Determine the (X, Y) coordinate at the center of the cell enclosing the given text.  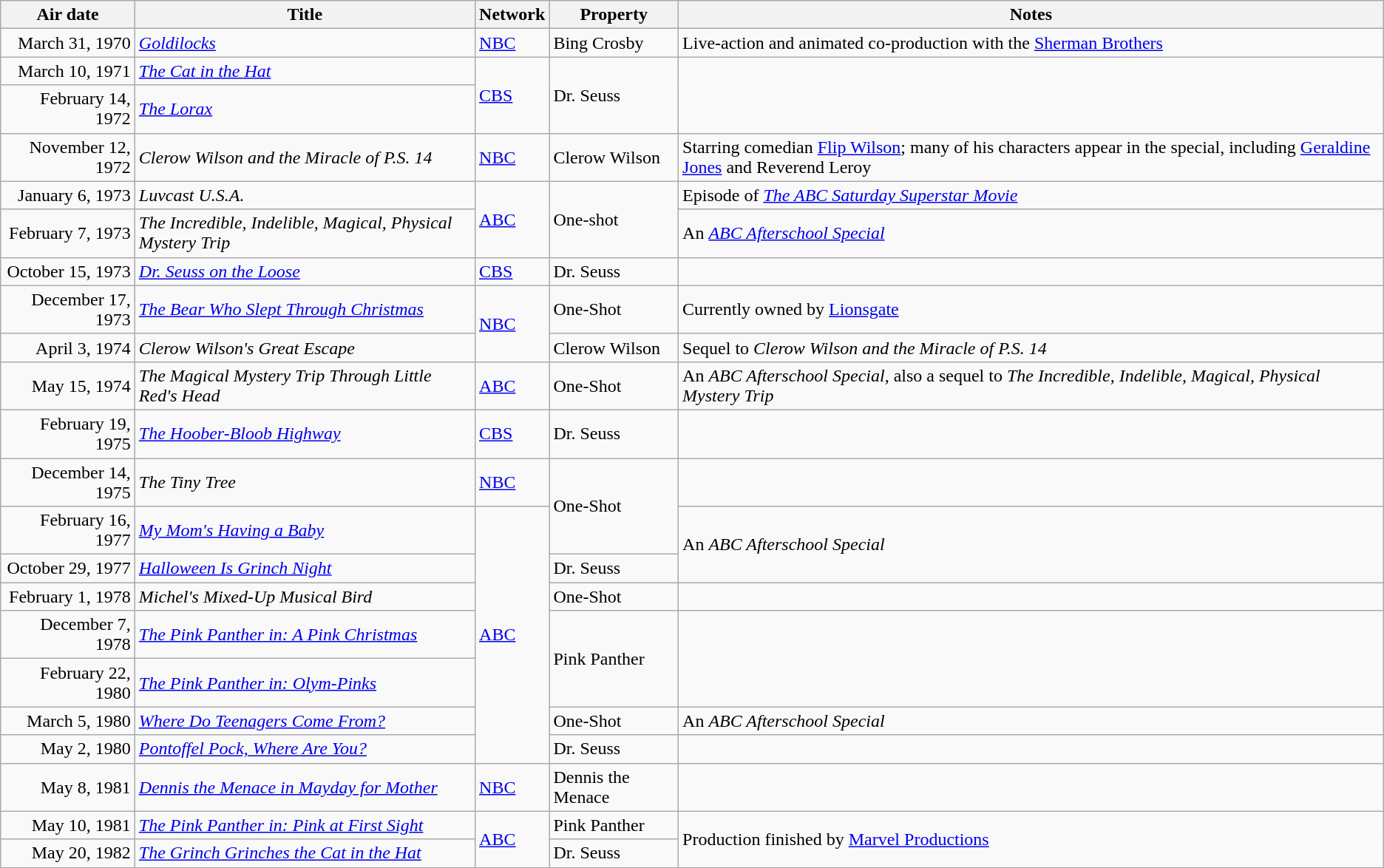
The Magical Mystery Trip Through Little Red's Head (305, 386)
Clerow Wilson's Great Escape (305, 347)
Goldilocks (305, 43)
May 15, 1974 (68, 386)
Michel's Mixed-Up Musical Bird (305, 597)
Bing Crosby (614, 43)
Property (614, 15)
The Grinch Grinches the Cat in the Hat (305, 853)
February 22, 1980 (68, 683)
Starring comedian Flip Wilson; many of his characters appear in the special, including Geraldine Jones and Reverend Leroy (1031, 157)
January 6, 1973 (68, 195)
The Cat in the Hat (305, 71)
Production finished by Marvel Productions (1031, 839)
April 3, 1974 (68, 347)
May 8, 1981 (68, 787)
Dennis the Menace (614, 787)
Where Do Teenagers Come From? (305, 721)
The Incredible, Indelible, Magical, Physical Mystery Trip (305, 234)
February 19, 1975 (68, 433)
The Hoober-Bloob Highway (305, 433)
May 20, 1982 (68, 853)
An ABC Afterschool Special, also a sequel to The Incredible, Indelible, Magical, Physical Mystery Trip (1031, 386)
October 15, 1973 (68, 271)
The Pink Panther in: A Pink Christmas (305, 634)
February 16, 1977 (68, 531)
Pontoffel Pock, Where Are You? (305, 749)
Notes (1031, 15)
The Bear Who Slept Through Christmas (305, 309)
February 1, 1978 (68, 597)
March 5, 1980 (68, 721)
May 2, 1980 (68, 749)
March 31, 1970 (68, 43)
October 29, 1977 (68, 569)
Dr. Seuss on the Loose (305, 271)
Episode of The ABC Saturday Superstar Movie (1031, 195)
One-shot (614, 219)
November 12, 1972 (68, 157)
Dennis the Menace in Mayday for Mother (305, 787)
Clerow Wilson and the Miracle of P.S. 14 (305, 157)
Network (512, 15)
The Pink Panther in: Pink at First Sight (305, 825)
March 10, 1971 (68, 71)
Air date (68, 15)
Luvcast U.S.A. (305, 195)
December 7, 1978 (68, 634)
The Pink Panther in: Olym-Pinks (305, 683)
The Tiny Tree (305, 482)
February 7, 1973 (68, 234)
The Lorax (305, 109)
My Mom's Having a Baby (305, 531)
Currently owned by Lionsgate (1031, 309)
December 17, 1973 (68, 309)
May 10, 1981 (68, 825)
Title (305, 15)
Live-action and animated co-production with the Sherman Brothers (1031, 43)
Halloween Is Grinch Night (305, 569)
December 14, 1975 (68, 482)
Sequel to Clerow Wilson and the Miracle of P.S. 14 (1031, 347)
February 14, 1972 (68, 109)
